Pinpoint the cell where the given text exists, returning its (X, Y) midpoint coordinate. 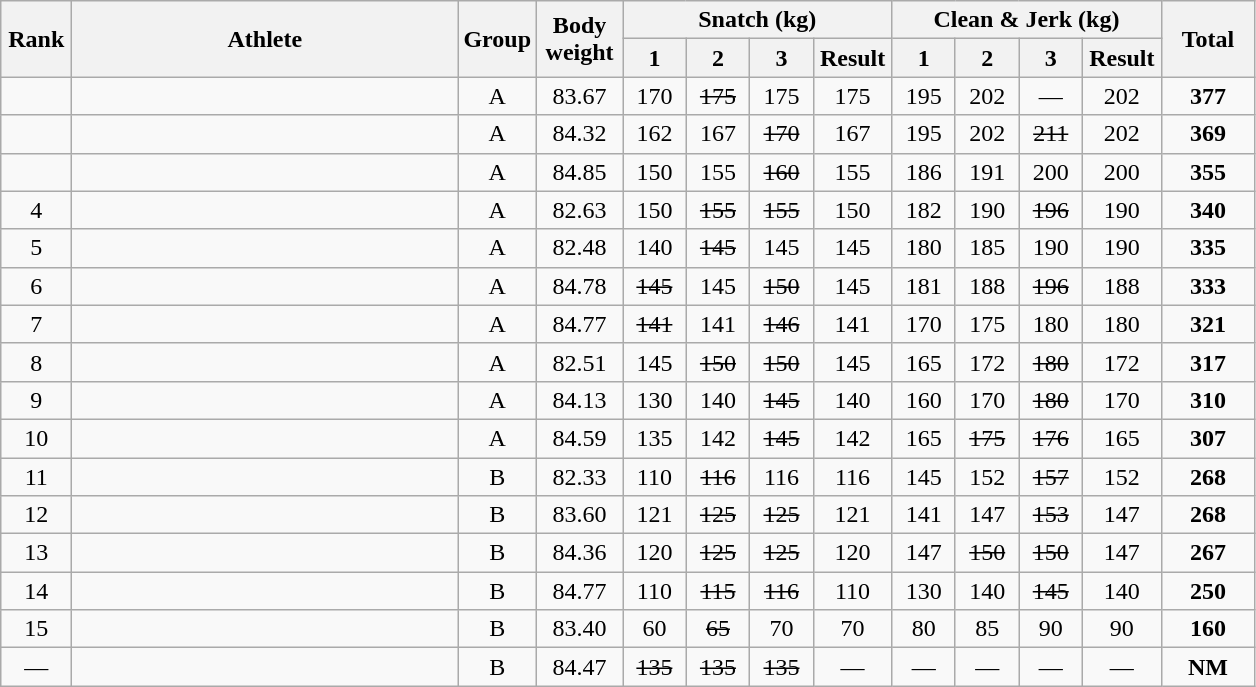
83.40 (580, 629)
84.13 (580, 400)
176 (1051, 438)
Group (498, 39)
157 (1051, 477)
5 (36, 248)
85 (987, 629)
115 (718, 591)
60 (655, 629)
84.47 (580, 667)
7 (36, 324)
84.59 (580, 438)
182 (924, 210)
211 (1051, 134)
162 (655, 134)
377 (1208, 96)
10 (36, 438)
82.48 (580, 248)
Rank (36, 39)
14 (36, 591)
12 (36, 515)
267 (1208, 553)
84.85 (580, 172)
307 (1208, 438)
13 (36, 553)
82.63 (580, 210)
333 (1208, 286)
6 (36, 286)
Snatch (kg) (758, 20)
9 (36, 400)
191 (987, 172)
369 (1208, 134)
335 (1208, 248)
83.67 (580, 96)
11 (36, 477)
340 (1208, 210)
83.60 (580, 515)
65 (718, 629)
153 (1051, 515)
146 (782, 324)
8 (36, 362)
250 (1208, 591)
84.78 (580, 286)
Total (1208, 39)
317 (1208, 362)
185 (987, 248)
4 (36, 210)
355 (1208, 172)
82.51 (580, 362)
Body weight (580, 39)
Clean & Jerk (kg) (1026, 20)
Athlete (265, 39)
15 (36, 629)
80 (924, 629)
82.33 (580, 477)
321 (1208, 324)
NM (1208, 667)
84.36 (580, 553)
84.32 (580, 134)
186 (924, 172)
181 (924, 286)
310 (1208, 400)
